From the cell containing the given text, extract its center point as (x, y) coordinate. 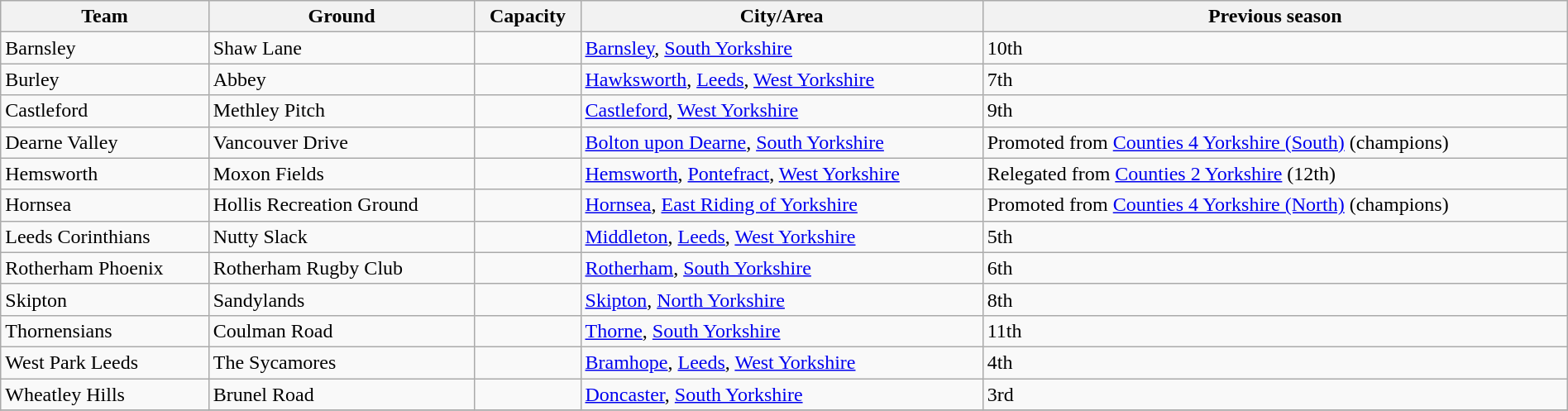
Ground (342, 17)
Abbey (342, 79)
Hornsea, East Riding of Yorkshire (782, 205)
10th (1275, 48)
11th (1275, 331)
5th (1275, 237)
Rotherham Rugby Club (342, 268)
Hollis Recreation Ground (342, 205)
4th (1275, 362)
Hornsea (104, 205)
Bramhope, Leeds, West Yorkshire (782, 362)
6th (1275, 268)
Burley (104, 79)
Hawksworth, Leeds, West Yorkshire (782, 79)
Dearne Valley (104, 142)
Thorne, South Yorkshire (782, 331)
Castleford, West Yorkshire (782, 111)
Barnsley, South Yorkshire (782, 48)
Doncaster, South Yorkshire (782, 394)
Vancouver Drive (342, 142)
Bolton upon Dearne, South Yorkshire (782, 142)
Thornensians (104, 331)
Methley Pitch (342, 111)
Moxon Fields (342, 174)
Hemsworth, Pontefract, West Yorkshire (782, 174)
West Park Leeds (104, 362)
Capacity (528, 17)
Promoted from Counties 4 Yorkshire (South) (champions) (1275, 142)
Leeds Corinthians (104, 237)
Rotherham Phoenix (104, 268)
City/Area (782, 17)
7th (1275, 79)
Previous season (1275, 17)
Rotherham, South Yorkshire (782, 268)
Middleton, Leeds, West Yorkshire (782, 237)
Brunel Road (342, 394)
The Sycamores (342, 362)
Team (104, 17)
Promoted from Counties 4 Yorkshire (North) (champions) (1275, 205)
Hemsworth (104, 174)
Coulman Road (342, 331)
9th (1275, 111)
Barnsley (104, 48)
Skipton, North Yorkshire (782, 299)
Skipton (104, 299)
Sandylands (342, 299)
8th (1275, 299)
Relegated from Counties 2 Yorkshire (12th) (1275, 174)
Castleford (104, 111)
Wheatley Hills (104, 394)
Nutty Slack (342, 237)
3rd (1275, 394)
Shaw Lane (342, 48)
